From the cell containing the given text, extract its center point as [X, Y] coordinate. 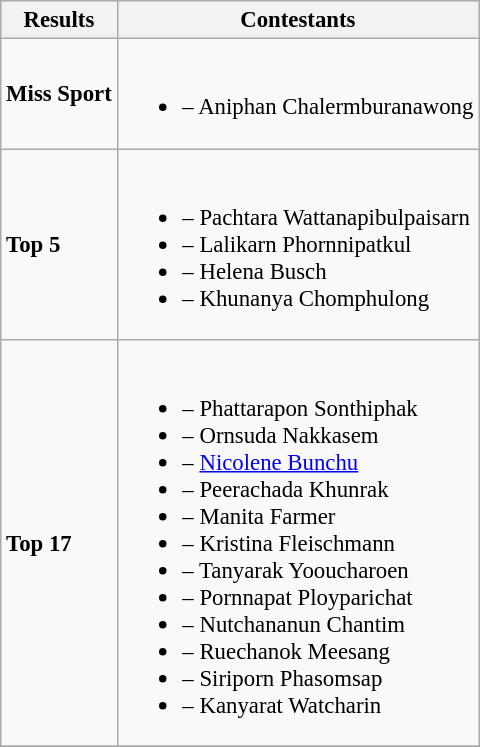
Top 17 [59, 544]
Contestants [298, 20]
Miss Sport [59, 94]
Results [59, 20]
– Pachtara Wattanapibulpaisarn – Lalikarn Phornnipatkul – Helena Busch – Khunanya Chomphulong [298, 244]
– Aniphan Chalermburanawong [298, 94]
Top 5 [59, 244]
